Search for the cell housing the specified text and yield its (x, y) center coordinate. 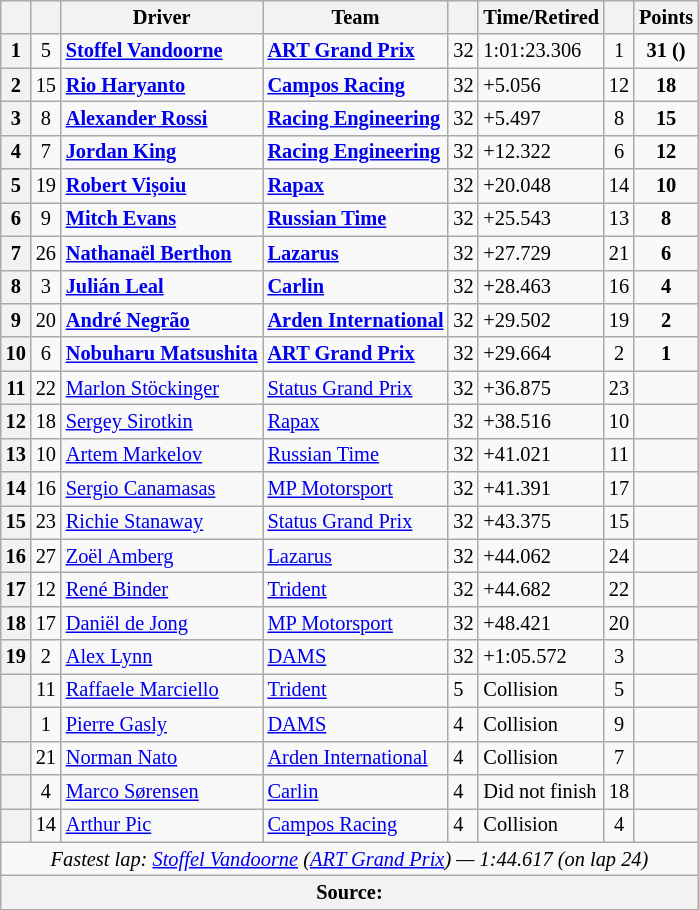
+48.421 (541, 623)
Rio Haryanto (162, 85)
Marlon Stöckinger (162, 388)
Artem Markelov (162, 455)
+41.021 (541, 455)
+29.664 (541, 354)
1:01:23.306 (541, 51)
26 (46, 253)
Arthur Pic (162, 825)
+43.375 (541, 522)
Source: (350, 892)
Sergey Sirotkin (162, 421)
Pierre Gasly (162, 724)
+38.516 (541, 421)
+44.062 (541, 556)
Mitch Evans (162, 219)
+27.729 (541, 253)
Jordan King (162, 152)
+5.497 (541, 118)
Daniël de Jong (162, 623)
René Binder (162, 589)
Raffaele Marciello (162, 690)
24 (619, 556)
André Negrão (162, 320)
31 () (666, 51)
Nobuharu Matsushita (162, 354)
Time/Retired (541, 17)
Richie Stanaway (162, 522)
Sergio Canamasas (162, 489)
Did not finish (541, 791)
Alexander Rossi (162, 118)
+28.463 (541, 287)
+44.682 (541, 589)
Stoffel Vandoorne (162, 51)
Julián Leal (162, 287)
Points (666, 17)
+5.056 (541, 85)
+25.543 (541, 219)
Nathanaël Berthon (162, 253)
+1:05.572 (541, 657)
Fastest lap: Stoffel Vandoorne (ART Grand Prix) — 1:44.617 (on lap 24) (350, 859)
Driver (162, 17)
+20.048 (541, 186)
Team (356, 17)
Norman Nato (162, 758)
+12.322 (541, 152)
Alex Lynn (162, 657)
Marco Sørensen (162, 791)
+29.502 (541, 320)
+41.391 (541, 489)
27 (46, 556)
+36.875 (541, 388)
Robert Vișoiu (162, 186)
Zoël Amberg (162, 556)
